Pinpoint the cell where the given text exists, returning its [x, y] midpoint coordinate. 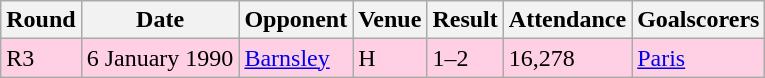
Round [41, 20]
Date [160, 20]
Venue [390, 20]
Result [465, 20]
Attendance [567, 20]
Paris [698, 58]
Opponent [296, 20]
Goalscorers [698, 20]
16,278 [567, 58]
R3 [41, 58]
Barnsley [296, 58]
1–2 [465, 58]
6 January 1990 [160, 58]
H [390, 58]
